Output the (x, y) coordinate of the center of the cell containing the given text.  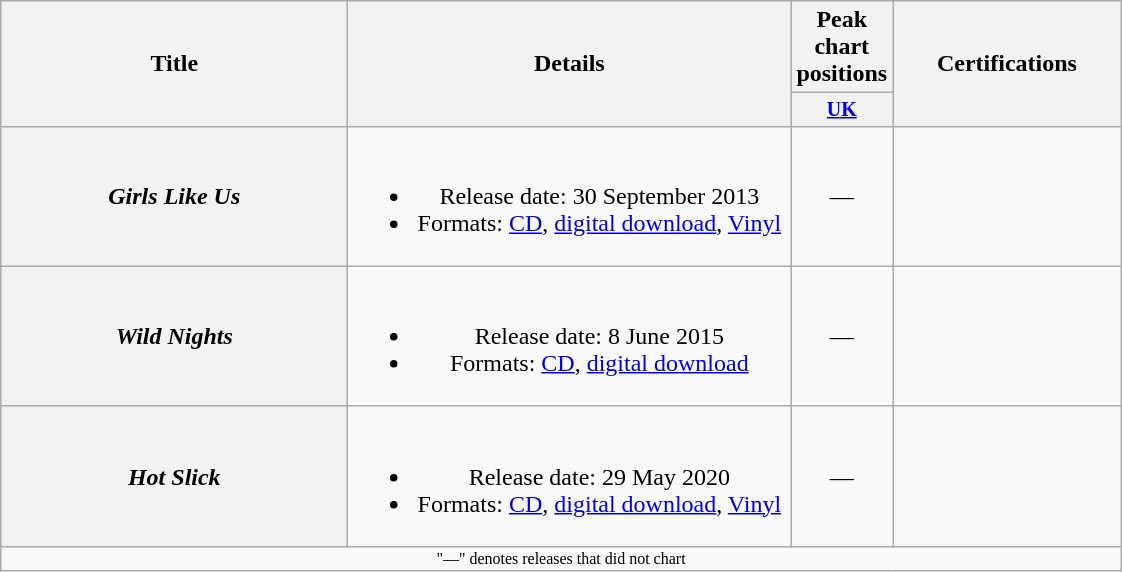
Peak chart positions (842, 47)
Release date: 8 June 2015Formats: CD, digital download (570, 336)
Details (570, 64)
Title (174, 64)
Release date: 29 May 2020Formats: CD, digital download, Vinyl (570, 476)
Girls Like Us (174, 196)
Wild Nights (174, 336)
"—" denotes releases that did not chart (561, 558)
UK (842, 110)
Release date: 30 September 2013Formats: CD, digital download, Vinyl (570, 196)
Certifications (1008, 64)
Hot Slick (174, 476)
